Detect which cell encompasses the target text, then output its (X, Y) center coordinate. 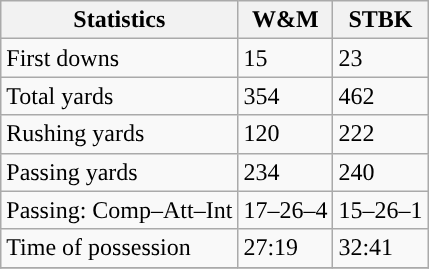
120 (286, 134)
354 (286, 96)
Passing yards (120, 172)
Passing: Comp–Att–Int (120, 210)
222 (380, 134)
STBK (380, 20)
462 (380, 96)
Rushing yards (120, 134)
234 (286, 172)
240 (380, 172)
W&M (286, 20)
17–26–4 (286, 210)
27:19 (286, 248)
23 (380, 58)
15–26–1 (380, 210)
Total yards (120, 96)
Statistics (120, 20)
Time of possession (120, 248)
32:41 (380, 248)
15 (286, 58)
First downs (120, 58)
